Output the [X, Y] coordinate of the center of the cell containing the given text.  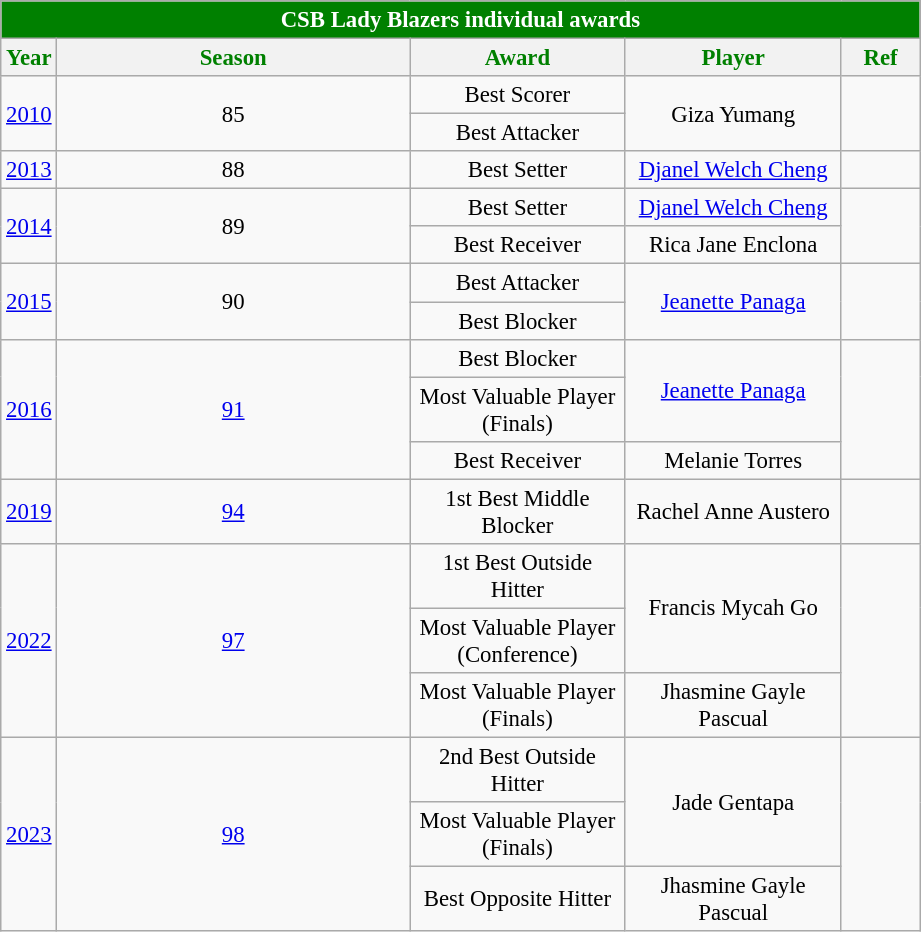
Best Opposite Hitter [518, 900]
1st Best Outside Hitter [518, 576]
Jade Gentapa [733, 802]
Francis Mycah Go [733, 608]
85 [234, 114]
89 [234, 226]
90 [234, 302]
2nd Best Outside Hitter [518, 770]
Player [733, 58]
88 [234, 170]
Best Scorer [518, 95]
Ref [880, 58]
94 [234, 512]
2015 [29, 302]
2022 [29, 641]
Season [234, 58]
Melanie Torres [733, 460]
97 [234, 641]
2014 [29, 226]
1st Best Middle Blocker [518, 512]
2010 [29, 114]
Award [518, 58]
2013 [29, 170]
2023 [29, 834]
Giza Yumang [733, 114]
98 [234, 834]
2016 [29, 409]
2019 [29, 512]
Most Valuable Player (Conference) [518, 640]
Rachel Anne Austero [733, 512]
91 [234, 409]
Rica Jane Enclona [733, 245]
CSB Lady Blazers individual awards [460, 20]
Year [29, 58]
